Extract the [x, y] coordinate from the center of the cell holding the provided text.  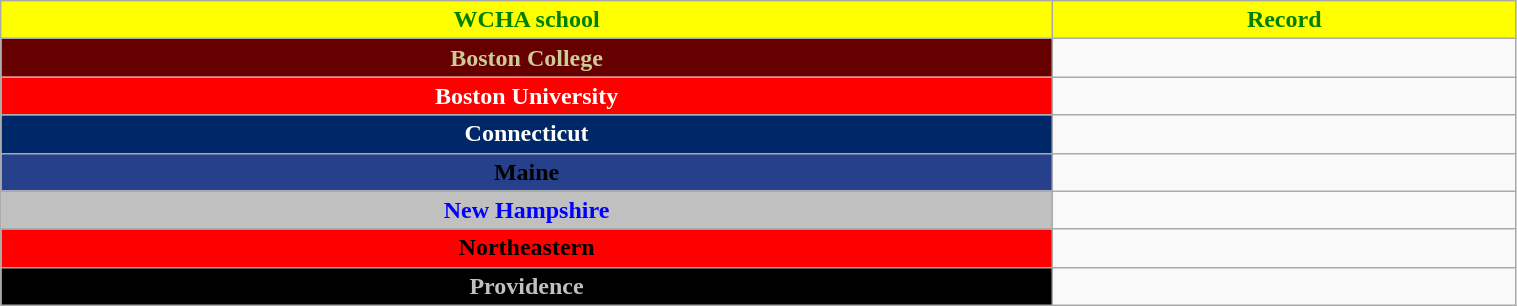
Maine [527, 172]
New Hampshire [527, 210]
Northeastern [527, 248]
Connecticut [527, 134]
WCHA school [527, 20]
Boston University [527, 96]
Providence [527, 286]
Boston College [527, 58]
Record [1284, 20]
